Extract the [x, y] coordinate from the center of the cell holding the provided text.  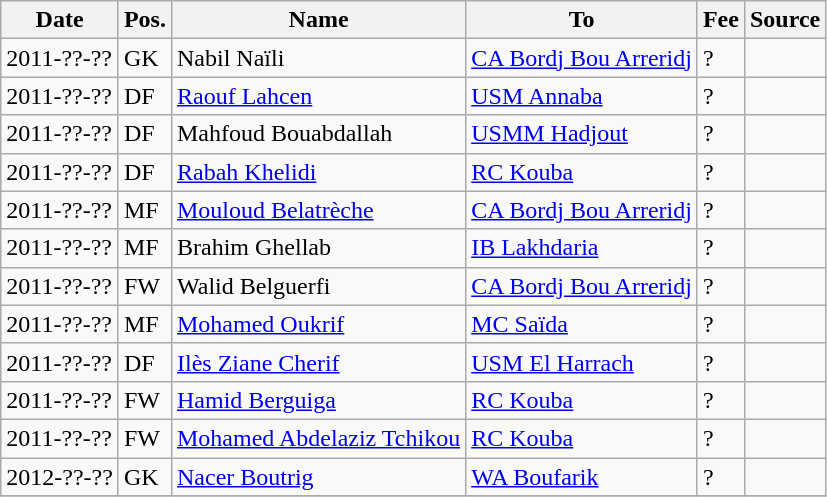
Walid Belguerfi [318, 286]
Nabil Naïli [318, 58]
MC Saïda [582, 324]
Rabah Khelidi [318, 172]
USM El Harrach [582, 362]
Pos. [144, 20]
Hamid Berguiga [318, 400]
Mohamed Abdelaziz Tchikou [318, 438]
Fee [720, 20]
Date [60, 20]
IB Lakhdaria [582, 248]
Ilès Ziane Cherif [318, 362]
Mouloud Belatrèche [318, 210]
USM Annaba [582, 96]
Brahim Ghellab [318, 248]
WA Boufarik [582, 477]
Nacer Boutrig [318, 477]
Mahfoud Bouabdallah [318, 134]
To [582, 20]
Source [784, 20]
USMM Hadjout [582, 134]
Raouf Lahcen [318, 96]
2012-??-?? [60, 477]
Mohamed Oukrif [318, 324]
Name [318, 20]
